Capture the cell that displays the provided text and extract its [x, y] central coordinate. 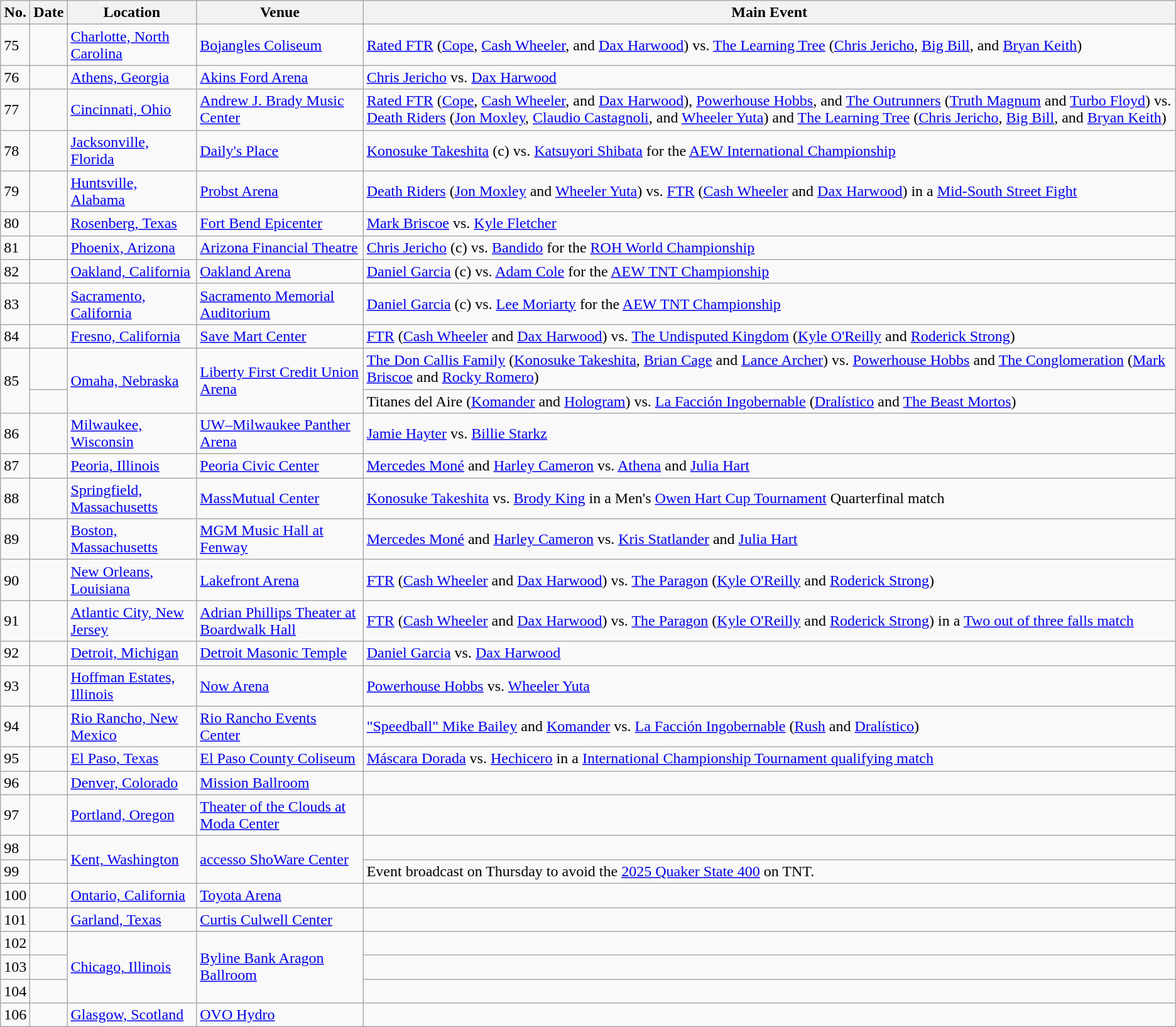
Curtis Culwell Center [280, 919]
FTR (Cash Wheeler and Dax Harwood) vs. The Undisputed Kingdom (Kyle O'Reilly and Roderick Strong) [769, 336]
Toyota Arena [280, 895]
Daniel Garcia (c) vs. Adam Cole for the AEW TNT Championship [769, 271]
Springfield, Massachusetts [132, 499]
104 [15, 991]
Save Mart Center [280, 336]
88 [15, 499]
Kent, Washington [132, 859]
Fort Bend Epicenter [280, 224]
106 [15, 1015]
Date [49, 13]
Adrian Phillips Theater at Boardwalk Hall [280, 621]
Arizona Financial Theatre [280, 247]
81 [15, 247]
The Don Callis Family (Konosuke Takeshita, Brian Cage and Lance Archer) vs. Powerhouse Hobbs and The Conglomeration (Mark Briscoe and Rocky Romero) [769, 368]
79 [15, 191]
Jamie Hayter vs. Billie Starkz [769, 433]
Atlantic City, New Jersey [132, 621]
No. [15, 13]
Sacramento, California [132, 304]
Oakland Arena [280, 271]
Mercedes Moné and Harley Cameron vs. Athena and Julia Hart [769, 466]
Probst Arena [280, 191]
Portland, Oregon [132, 815]
Denver, Colorado [132, 783]
Athens, Georgia [132, 77]
El Paso, Texas [132, 759]
Peoria, Illinois [132, 466]
FTR (Cash Wheeler and Dax Harwood) vs. The Paragon (Kyle O'Reilly and Roderick Strong) [769, 580]
Jacksonville, Florida [132, 151]
Mark Briscoe vs. Kyle Fletcher [769, 224]
93 [15, 686]
Liberty First Credit Union Arena [280, 381]
Location [132, 13]
Now Arena [280, 686]
Detroit, Michigan [132, 653]
Daily's Place [280, 151]
Byline Bank Aragon Ballroom [280, 967]
Milwaukee, Wisconsin [132, 433]
Chicago, Illinois [132, 967]
Huntsville, Alabama [132, 191]
95 [15, 759]
97 [15, 815]
Death Riders (Jon Moxley and Wheeler Yuta) vs. FTR (Cash Wheeler and Dax Harwood) in a Mid-South Street Fight [769, 191]
Máscara Dorada vs. Hechicero in a International Championship Tournament qualifying match [769, 759]
Venue [280, 13]
New Orleans, Louisiana [132, 580]
96 [15, 783]
Hoffman Estates, Illinois [132, 686]
MGM Music Hall at Fenway [280, 539]
Daniel Garcia vs. Dax Harwood [769, 653]
Rio Rancho, New Mexico [132, 726]
Theater of the Clouds at Moda Center [280, 815]
"Speedball" Mike Bailey and Komander vs. La Facción Ingobernable (Rush and Dralístico) [769, 726]
94 [15, 726]
Peoria Civic Center [280, 466]
80 [15, 224]
Oakland, California [132, 271]
FTR (Cash Wheeler and Dax Harwood) vs. The Paragon (Kyle O'Reilly and Roderick Strong) in a Two out of three falls match [769, 621]
Powerhouse Hobbs vs. Wheeler Yuta [769, 686]
103 [15, 967]
OVO Hydro [280, 1015]
Omaha, Nebraska [132, 381]
UW–Milwaukee Panther Arena [280, 433]
85 [15, 381]
Rio Rancho Events Center [280, 726]
77 [15, 109]
Bojangles Coliseum [280, 45]
100 [15, 895]
92 [15, 653]
Sacramento Memorial Auditorium [280, 304]
Garland, Texas [132, 919]
El Paso County Coliseum [280, 759]
Daniel Garcia (c) vs. Lee Moriarty for the AEW TNT Championship [769, 304]
Chris Jericho (c) vs. Bandido for the ROH World Championship [769, 247]
Rated FTR (Cope, Cash Wheeler, and Dax Harwood) vs. The Learning Tree (Chris Jericho, Big Bill, and Bryan Keith) [769, 45]
87 [15, 466]
Fresno, California [132, 336]
83 [15, 304]
91 [15, 621]
Konosuke Takeshita (c) vs. Katsuyori Shibata for the AEW International Championship [769, 151]
Titanes del Aire (Komander and Hologram) vs. La Facción Ingobernable (Dralístico and The Beast Mortos) [769, 401]
Lakefront Arena [280, 580]
76 [15, 77]
accesso ShoWare Center [280, 859]
Mission Ballroom [280, 783]
Event broadcast on Thursday to avoid the 2025 Quaker State 400 on TNT. [769, 871]
Cincinnati, Ohio [132, 109]
Mercedes Moné and Harley Cameron vs. Kris Statlander and Julia Hart [769, 539]
Rosenberg, Texas [132, 224]
Phoenix, Arizona [132, 247]
MassMutual Center [280, 499]
90 [15, 580]
Main Event [769, 13]
Charlotte, North Carolina [132, 45]
Chris Jericho vs. Dax Harwood [769, 77]
Glasgow, Scotland [132, 1015]
101 [15, 919]
Ontario, California [132, 895]
99 [15, 871]
Detroit Masonic Temple [280, 653]
86 [15, 433]
75 [15, 45]
102 [15, 943]
Akins Ford Arena [280, 77]
78 [15, 151]
Boston, Massachusetts [132, 539]
82 [15, 271]
84 [15, 336]
89 [15, 539]
Andrew J. Brady Music Center [280, 109]
98 [15, 847]
Konosuke Takeshita vs. Brody King in a Men's Owen Hart Cup Tournament Quarterfinal match [769, 499]
